Output the [x, y] coordinate of the center of the cell containing the given text.  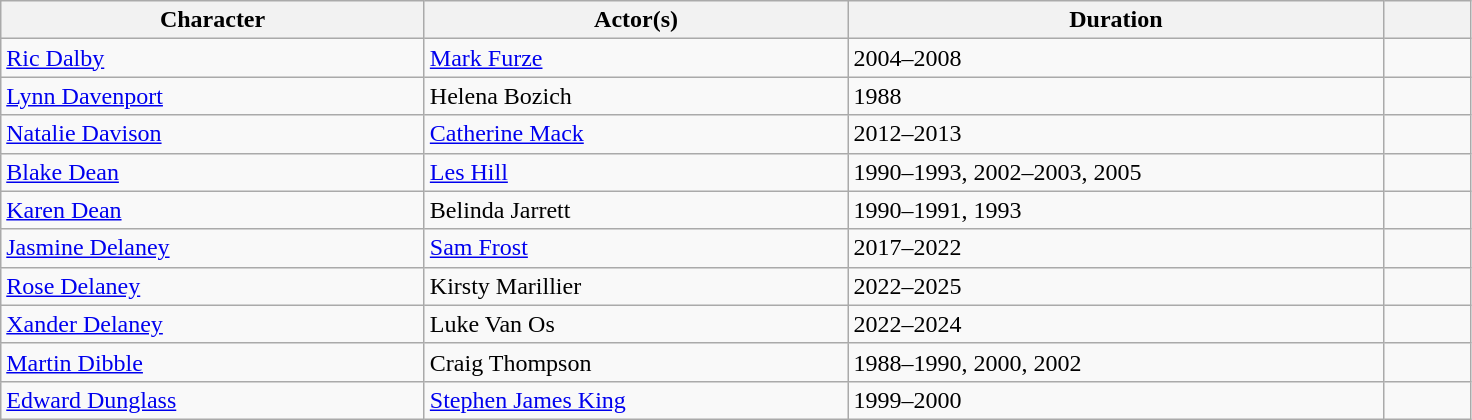
Karen Dean [213, 210]
Natalie Davison [213, 134]
1999–2000 [1116, 400]
Ric Dalby [213, 58]
Craig Thompson [636, 362]
Character [213, 20]
Xander Delaney [213, 324]
1988–1990, 2000, 2002 [1116, 362]
Luke Van Os [636, 324]
2022–2024 [1116, 324]
Mark Furze [636, 58]
Belinda Jarrett [636, 210]
Lynn Davenport [213, 96]
Duration [1116, 20]
Jasmine Delaney [213, 248]
Martin Dibble [213, 362]
Kirsty Marillier [636, 286]
Catherine Mack [636, 134]
Stephen James King [636, 400]
Sam Frost [636, 248]
Edward Dunglass [213, 400]
2022–2025 [1116, 286]
2004–2008 [1116, 58]
1990–1993, 2002–2003, 2005 [1116, 172]
2017–2022 [1116, 248]
Les Hill [636, 172]
Helena Bozich [636, 96]
Actor(s) [636, 20]
1990–1991, 1993 [1116, 210]
Blake Dean [213, 172]
Rose Delaney [213, 286]
2012–2013 [1116, 134]
1988 [1116, 96]
